Pinpoint the cell where the given text exists, returning its [X, Y] midpoint coordinate. 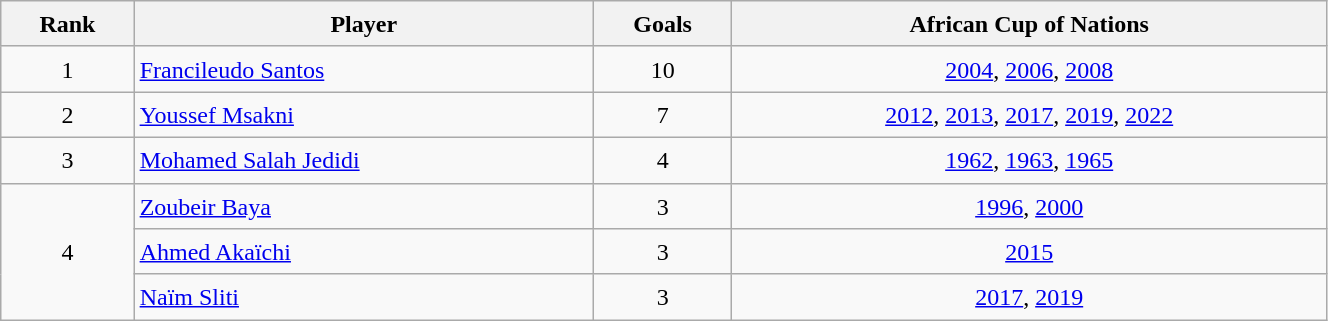
2015 [1029, 252]
Ahmed Akaïchi [364, 252]
Rank [68, 24]
2004, 2006, 2008 [1029, 69]
Naïm Sliti [364, 297]
10 [662, 69]
Player [364, 24]
2 [68, 115]
Zoubeir Baya [364, 206]
7 [662, 115]
Goals [662, 24]
1996, 2000 [1029, 206]
1962, 1963, 1965 [1029, 160]
Youssef Msakni [364, 115]
1 [68, 69]
Mohamed Salah Jedidi [364, 160]
Francileudo Santos [364, 69]
African Cup of Nations [1029, 24]
2012, 2013, 2017, 2019, 2022 [1029, 115]
2017, 2019 [1029, 297]
